Search for the cell housing the specified text and yield its (x, y) center coordinate. 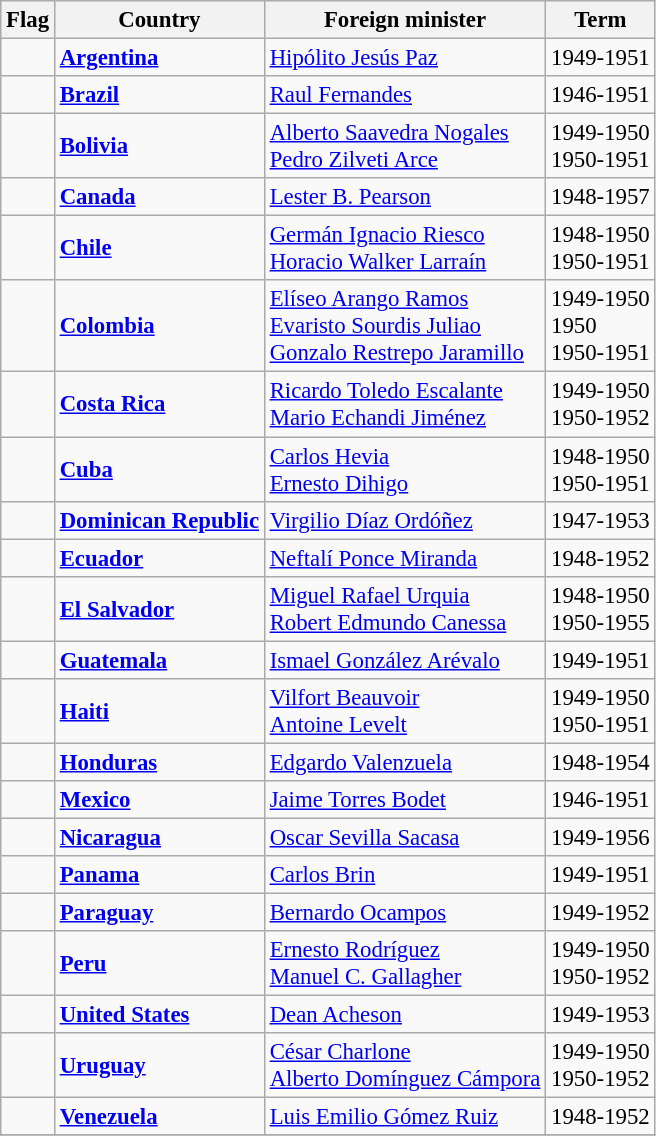
Nicaragua (159, 837)
Jaime Torres Bodet (404, 800)
Honduras (159, 762)
Ecuador (159, 558)
Cuba (159, 470)
Raul Fernandes (404, 95)
Alberto Saavedra NogalesPedro Zilveti Arce (404, 146)
1948-19501950-1955 (600, 608)
Paraguay (159, 913)
Foreign minister (404, 20)
Luis Emilio Gómez Ruiz (404, 1117)
Oscar Sevilla Sacasa (404, 837)
César CharloneAlberto Domínguez Cámpora (404, 1066)
Ricardo Toledo EscalanteMario Echandi Jiménez (404, 404)
1949-1956 (600, 837)
Carlos Brin (404, 875)
United States (159, 1015)
Chile (159, 248)
Dean Acheson (404, 1015)
1949-195019501950-1951 (600, 326)
Peru (159, 964)
Canada (159, 197)
Uruguay (159, 1066)
Panama (159, 875)
Hipólito Jesús Paz (404, 58)
1947-1953 (600, 520)
Germán Ignacio RiescoHoracio Walker Larraín (404, 248)
1949-1952 (600, 913)
Haiti (159, 712)
Vilfort BeauvoirAntoine Levelt (404, 712)
Flag (28, 20)
Dominican Republic (159, 520)
Argentina (159, 58)
Elíseo Arango RamosEvaristo Sourdis JuliaoGonzalo Restrepo Jaramillo (404, 326)
1948-1957 (600, 197)
Ernesto RodríguezManuel C. Gallagher (404, 964)
Ismael González Arévalo (404, 660)
Brazil (159, 95)
1949-1953 (600, 1015)
Bolivia (159, 146)
Miguel Rafael UrquiaRobert Edmundo Canessa (404, 608)
El Salvador (159, 608)
Virgilio Díaz Ordóñez (404, 520)
Costa Rica (159, 404)
Country (159, 20)
Mexico (159, 800)
Term (600, 20)
1948-1954 (600, 762)
Colombia (159, 326)
Edgardo Valenzuela (404, 762)
Neftalí Ponce Miranda (404, 558)
Bernardo Ocampos (404, 913)
Carlos HeviaErnesto Dihigo (404, 470)
Venezuela (159, 1117)
Guatemala (159, 660)
Lester B. Pearson (404, 197)
